Capture the cell that displays the provided text and extract its (X, Y) central coordinate. 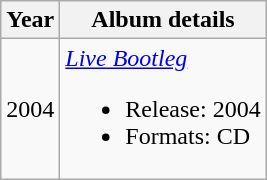
Year (30, 20)
Album details (163, 20)
2004 (30, 109)
Live BootlegRelease: 2004Formats: CD (163, 109)
